From the cell containing the given text, extract its center point as [X, Y] coordinate. 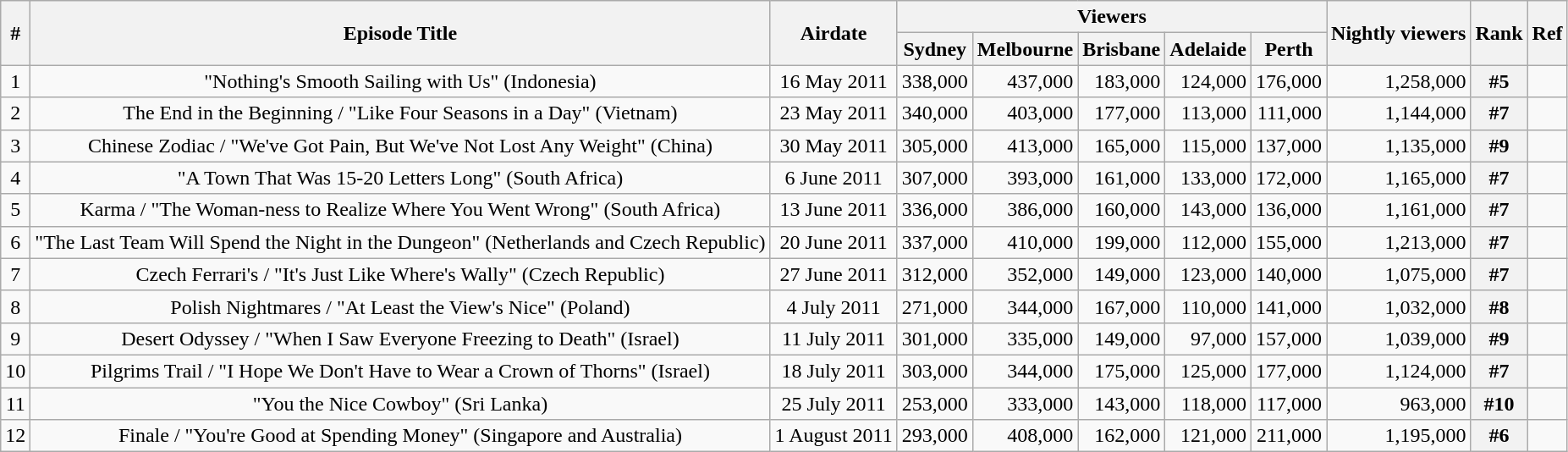
16 May 2011 [834, 81]
340,000 [934, 113]
#10 [1499, 404]
1,144,000 [1399, 113]
"You the Nice Cowboy" (Sri Lanka) [400, 404]
137,000 [1290, 146]
393,000 [1025, 178]
Episode Title [400, 33]
1,075,000 [1399, 274]
20 June 2011 [834, 242]
312,000 [934, 274]
386,000 [1025, 210]
Sydney [934, 49]
136,000 [1290, 210]
408,000 [1025, 436]
338,000 [934, 81]
11 [15, 404]
"A Town That Was 15-20 Letters Long" (South Africa) [400, 178]
413,000 [1025, 146]
123,000 [1208, 274]
Adelaide [1208, 49]
3 [15, 146]
30 May 2011 [834, 146]
Viewers [1112, 17]
18 July 2011 [834, 371]
437,000 [1025, 81]
172,000 [1290, 178]
# [15, 33]
167,000 [1122, 306]
1,165,000 [1399, 178]
Perth [1290, 49]
5 [15, 210]
1,032,000 [1399, 306]
97,000 [1208, 339]
#5 [1499, 81]
9 [15, 339]
1,124,000 [1399, 371]
Pilgrims Trail / "I Hope We Don't Have to Wear a Crown of Thorns" (Israel) [400, 371]
Brisbane [1122, 49]
11 July 2011 [834, 339]
27 June 2011 [834, 274]
176,000 [1290, 81]
161,000 [1122, 178]
13 June 2011 [834, 210]
155,000 [1290, 242]
#8 [1499, 306]
7 [15, 274]
The End in the Beginning / "Like Four Seasons in a Day" (Vietnam) [400, 113]
23 May 2011 [834, 113]
305,000 [934, 146]
333,000 [1025, 404]
1,039,000 [1399, 339]
253,000 [934, 404]
1 August 2011 [834, 436]
352,000 [1025, 274]
124,000 [1208, 81]
1,213,000 [1399, 242]
#6 [1499, 436]
2 [15, 113]
115,000 [1208, 146]
337,000 [934, 242]
Rank [1499, 33]
4 [15, 178]
6 June 2011 [834, 178]
8 [15, 306]
4 July 2011 [834, 306]
336,000 [934, 210]
Desert Odyssey / "When I Saw Everyone Freezing to Death" (Israel) [400, 339]
25 July 2011 [834, 404]
1,135,000 [1399, 146]
Polish Nightmares / "At Least the View's Nice" (Poland) [400, 306]
1,258,000 [1399, 81]
"The Last Team Will Spend the Night in the Dungeon" (Netherlands and Czech Republic) [400, 242]
403,000 [1025, 113]
301,000 [934, 339]
125,000 [1208, 371]
113,000 [1208, 113]
"Nothing's Smooth Sailing with Us" (Indonesia) [400, 81]
Melbourne [1025, 49]
293,000 [934, 436]
410,000 [1025, 242]
1,161,000 [1399, 210]
Chinese Zodiac / "We've Got Pain, But We've Not Lost Any Weight" (China) [400, 146]
Ref [1547, 33]
Nightly viewers [1399, 33]
118,000 [1208, 404]
157,000 [1290, 339]
112,000 [1208, 242]
Finale / "You're Good at Spending Money" (Singapore and Australia) [400, 436]
1 [15, 81]
117,000 [1290, 404]
110,000 [1208, 306]
Czech Ferrari's / "It's Just Like Where's Wally" (Czech Republic) [400, 274]
12 [15, 436]
963,000 [1399, 404]
175,000 [1122, 371]
199,000 [1122, 242]
1,195,000 [1399, 436]
160,000 [1122, 210]
211,000 [1290, 436]
133,000 [1208, 178]
141,000 [1290, 306]
307,000 [934, 178]
Airdate [834, 33]
Karma / "The Woman-ness to Realize Where You Went Wrong" (South Africa) [400, 210]
111,000 [1290, 113]
303,000 [934, 371]
335,000 [1025, 339]
162,000 [1122, 436]
183,000 [1122, 81]
271,000 [934, 306]
121,000 [1208, 436]
140,000 [1290, 274]
6 [15, 242]
165,000 [1122, 146]
10 [15, 371]
